Scan for the cell matching the given text and deliver its (x, y) coordinate at center. 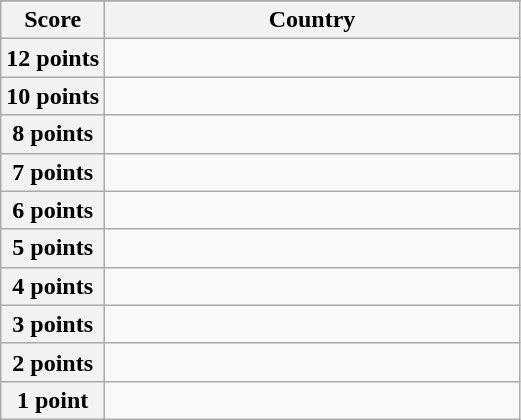
5 points (53, 248)
4 points (53, 286)
Country (312, 20)
7 points (53, 172)
1 point (53, 400)
12 points (53, 58)
6 points (53, 210)
10 points (53, 96)
Score (53, 20)
3 points (53, 324)
8 points (53, 134)
2 points (53, 362)
